Determine the (X, Y) coordinate at the center of the cell enclosing the given text.  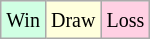
Win (24, 20)
Loss (126, 20)
Draw (72, 20)
